Locate the cell with the specified text and output its (x, y) center coordinate. 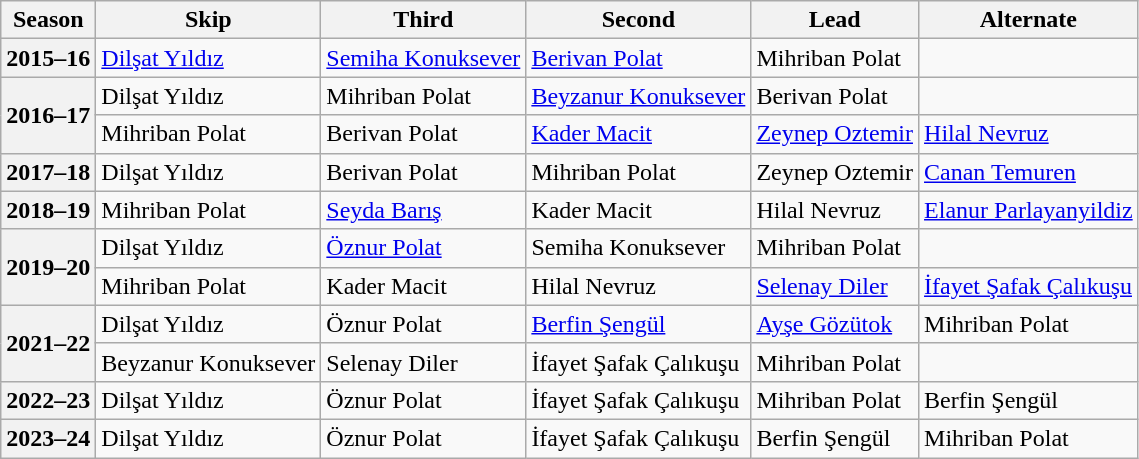
2022–23 (48, 400)
2021–22 (48, 343)
Lead (835, 20)
2016–17 (48, 115)
2018–19 (48, 210)
2019–20 (48, 267)
Seyda Barış (424, 210)
Season (48, 20)
2017–18 (48, 172)
Elanur Parlayanyildiz (1029, 210)
Alternate (1029, 20)
2023–24 (48, 438)
Canan Temuren (1029, 172)
Third (424, 20)
Second (638, 20)
Ayşe Gözütok (835, 324)
Skip (208, 20)
2015–16 (48, 58)
